Return the (x, y) coordinate for the center point of the cell that contains the specified text.  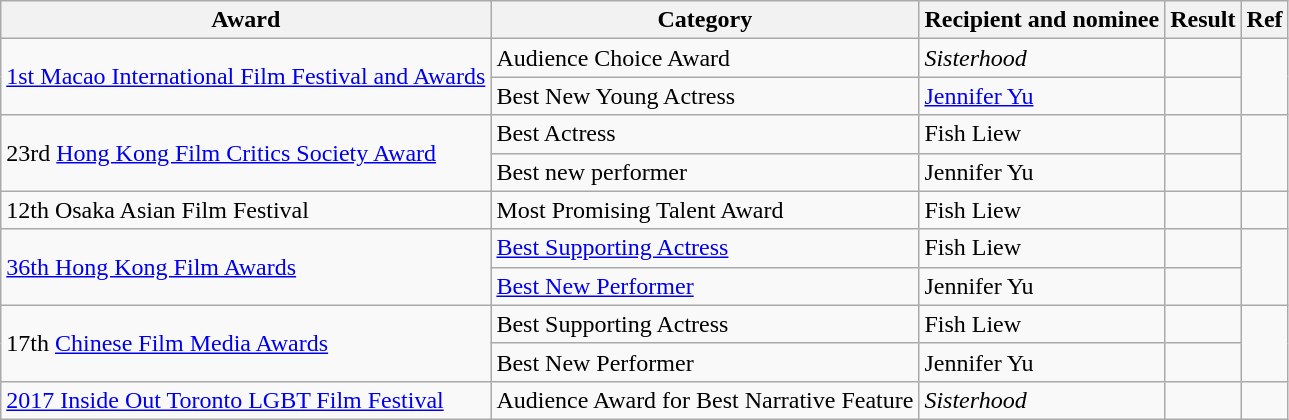
23rd Hong Kong Film Critics Society Award (246, 153)
1st Macao International Film Festival and Awards (246, 77)
Most Promising Talent Award (705, 210)
Audience Award for Best Narrative Feature (705, 400)
17th Chinese Film Media Awards (246, 343)
Best new performer (705, 172)
Audience Choice Award (705, 58)
Award (246, 20)
Result (1203, 20)
Category (705, 20)
Ref (1264, 20)
Best Actress (705, 134)
36th Hong Kong Film Awards (246, 267)
2017 Inside Out Toronto LGBT Film Festival (246, 400)
Recipient and nominee (1042, 20)
Best New Young Actress (705, 96)
12th Osaka Asian Film Festival (246, 210)
